Capture the cell that displays the provided text and extract its [x, y] central coordinate. 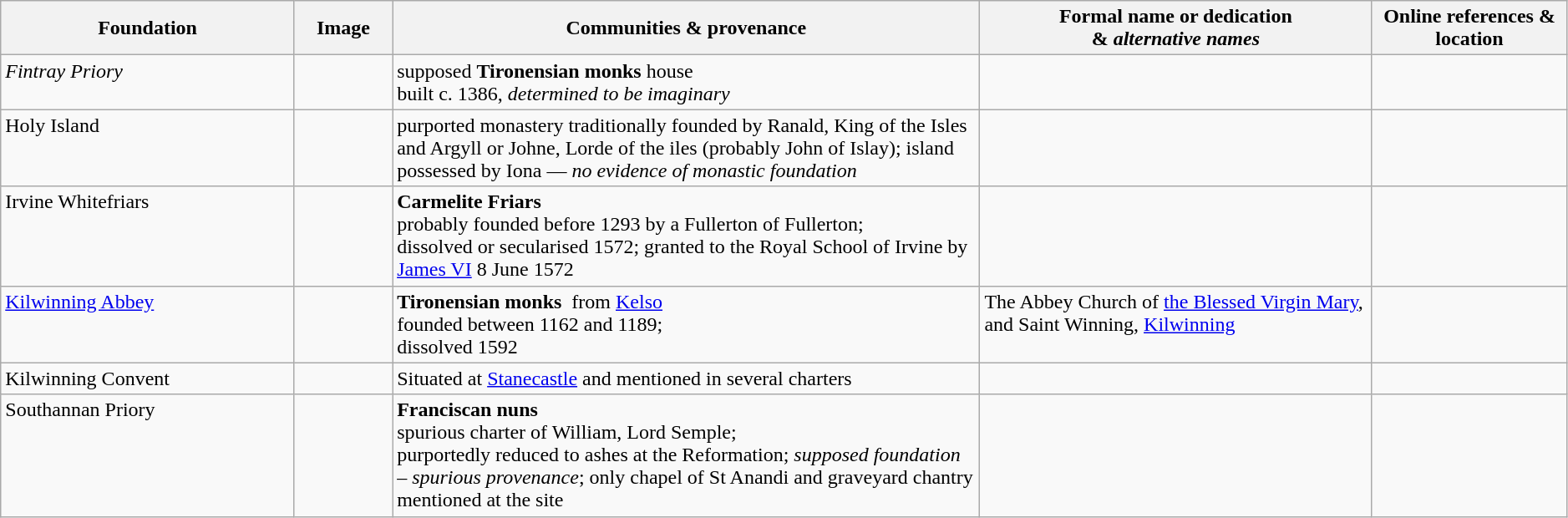
Kilwinning Convent [148, 378]
Communities & provenance [687, 28]
Holy Island [148, 148]
Online references & location [1469, 28]
Image [343, 28]
Kilwinning Abbey [148, 324]
Formal name or dedication & alternative names [1176, 28]
Southannan Priory [148, 455]
The Abbey Church of the Blessed Virgin Mary, and Saint Winning, Kilwinning [1176, 324]
Irvine Whitefriars [148, 236]
supposed Tironensian monks housebuilt c. 1386, determined to be imaginary [687, 82]
Fintray Priory [148, 82]
Foundation [148, 28]
Tironensian monks from Kelsofounded between 1162 and 1189;dissolved 1592 [687, 324]
Situated at Stanecastle and mentioned in several charters [687, 378]
